Identify which cell holds the provided text, then report its [x, y] central coordinate. 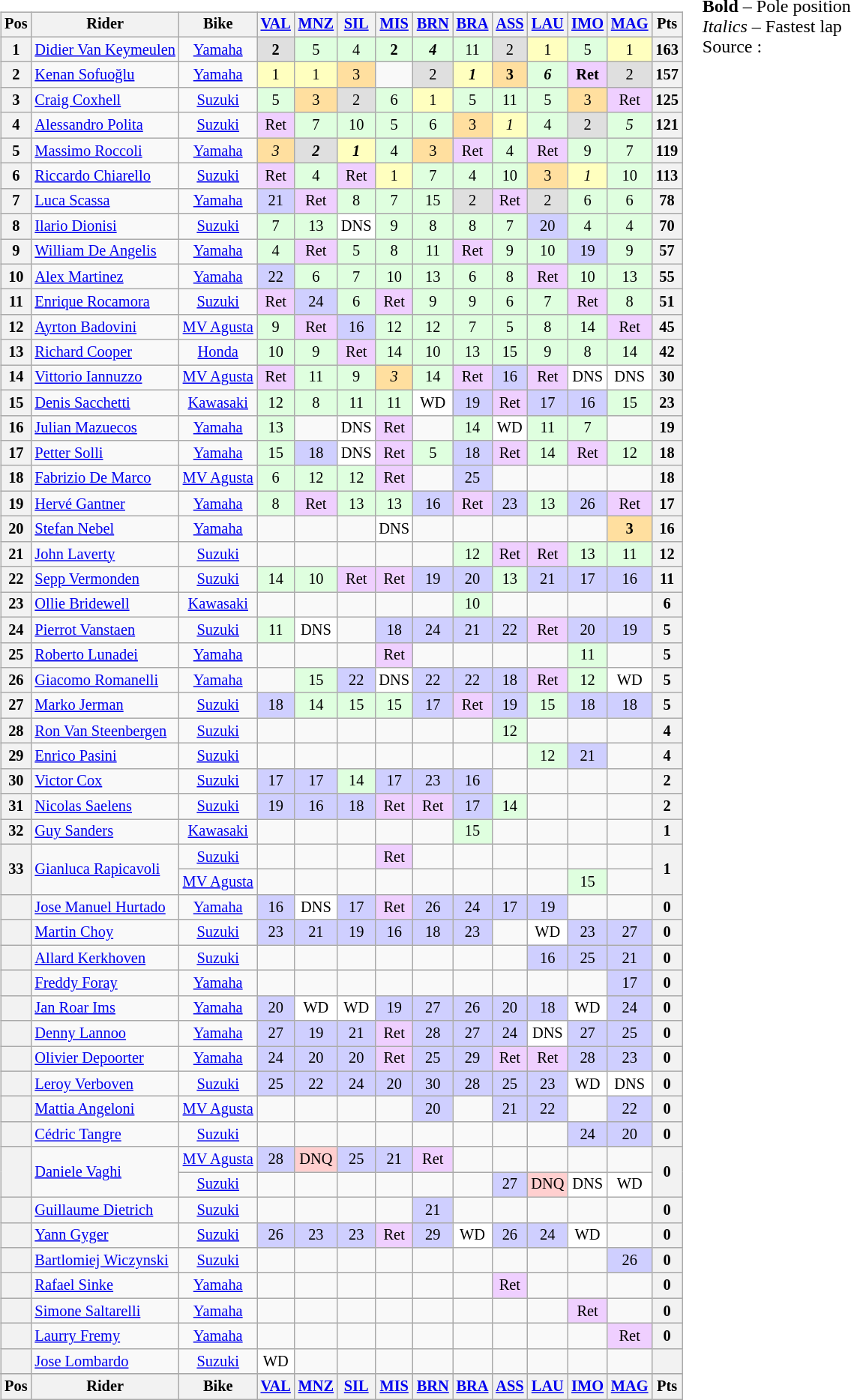
Jose Lombardo [105, 1361]
Simone Saltarelli [105, 1311]
Olivier Depoorter [105, 1059]
163 [667, 49]
Massimo Roccoli [105, 151]
Pierrot Vanstaen [105, 630]
157 [667, 75]
Kenan Sofuoğlu [105, 75]
121 [667, 125]
Yann Gyger [105, 1235]
Mattia Angeloni [105, 1109]
Roberto Lunadei [105, 655]
Leroy Verboven [105, 1084]
78 [667, 201]
Sepp Vermonden [105, 579]
Cédric Tangre [105, 1135]
Jose Manuel Hurtado [105, 908]
42 [667, 352]
125 [667, 100]
Allard Kerkhoven [105, 958]
Guy Sanders [105, 832]
Richard Cooper [105, 352]
Enrique Rocamora [105, 302]
Ollie Bridewell [105, 605]
Daniele Vaghi [105, 1172]
Freddy Foray [105, 983]
Didier Van Keymeulen [105, 49]
Bartlomiej Wiczynski [105, 1261]
119 [667, 151]
Jan Roar Ims [105, 1008]
70 [667, 226]
Victor Cox [105, 781]
33 [16, 869]
Laurry Fremy [105, 1336]
Honda [218, 352]
31 [16, 806]
Alex Martinez [105, 277]
Luca Scassa [105, 201]
Nicolas Saelens [105, 806]
Denis Sacchetti [105, 402]
Craig Coxhell [105, 100]
Julian Mazuecos [105, 428]
Stefan Nebel [105, 529]
John Laverty [105, 554]
Gianluca Rapicavoli [105, 869]
Ilario Dionisi [105, 226]
Hervé Gantner [105, 504]
Giacomo Romanelli [105, 681]
Fabrizio De Marco [105, 478]
Guillaume Dietrich [105, 1210]
Vittorio Iannuzzo [105, 378]
Ron Van Steenbergen [105, 731]
Denny Lannoo [105, 1034]
Ayrton Badovini [105, 328]
Rafael Sinke [105, 1285]
45 [667, 328]
William De Angelis [105, 252]
55 [667, 277]
32 [16, 832]
Alessandro Polita [105, 125]
Martin Choy [105, 932]
Marko Jerman [105, 705]
51 [667, 302]
Riccardo Chiarello [105, 176]
Enrico Pasini [105, 756]
57 [667, 252]
113 [667, 176]
Petter Solli [105, 453]
